Return (X, Y) of the center of cell containing provided text 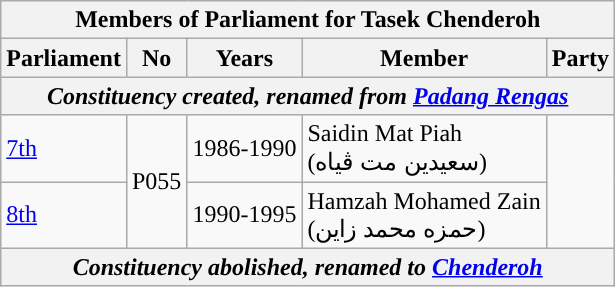
Members of Parliament for Tasek Chenderoh (308, 20)
Parliament (64, 58)
Party (580, 58)
Years (244, 58)
No (156, 58)
Saidin Mat Piah (سعيدين مت ڤياه) (424, 148)
Constituency abolished, renamed to Chenderoh (308, 267)
1986-1990 (244, 148)
8th (64, 216)
Member (424, 58)
7th (64, 148)
1990-1995 (244, 216)
P055 (156, 182)
Constituency created, renamed from Padang Rengas (308, 96)
Hamzah Mohamed Zain (حمزه محمد زاين) (424, 216)
